Find where the given text appears and provide that cell's center as (X, Y) coordinate. 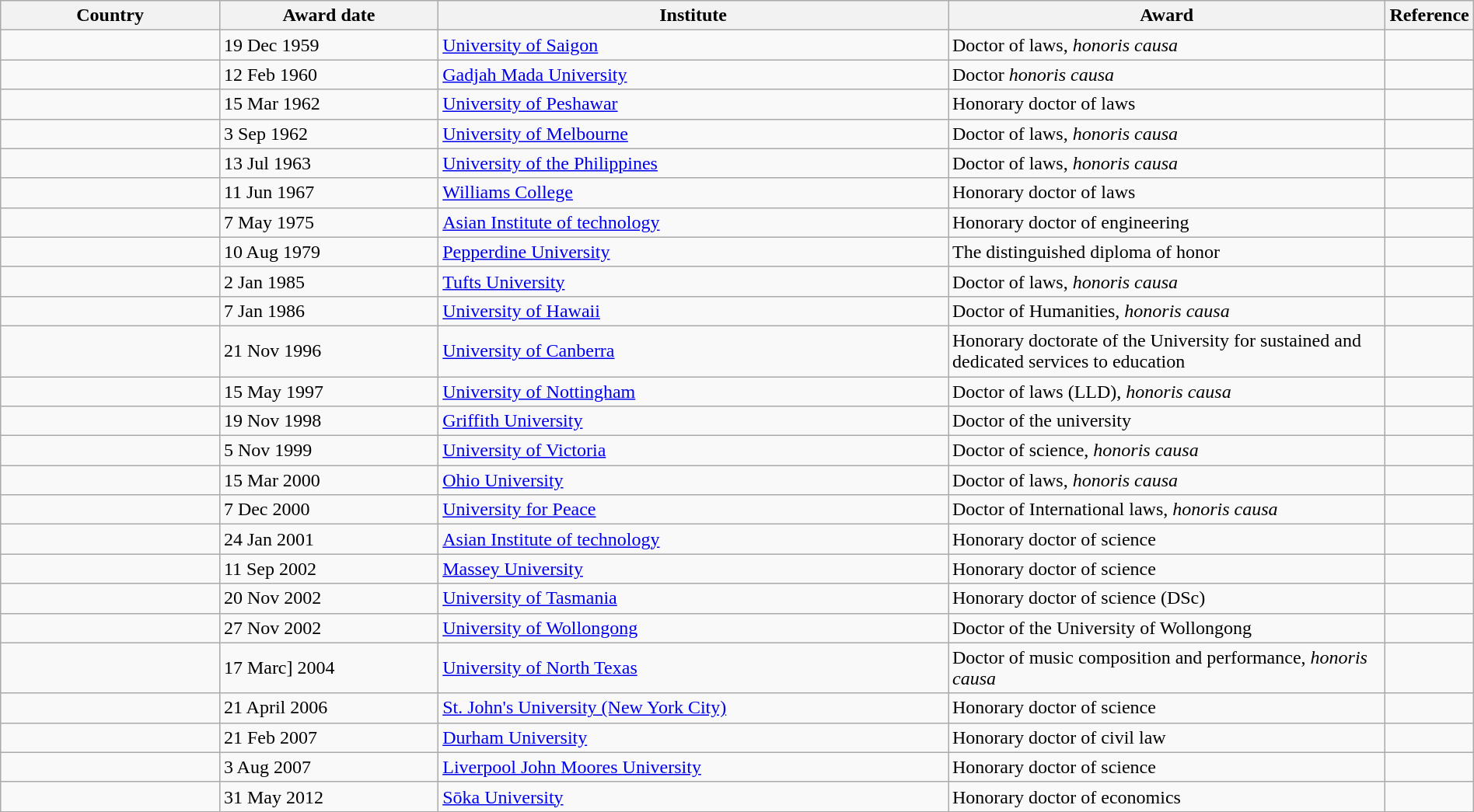
15 May 1997 (328, 391)
Doctor of laws (LLD), honoris causa (1167, 391)
University of Wollongong (693, 628)
10 Aug 1979 (328, 252)
Reference (1429, 16)
Sōka University (693, 796)
27 Nov 2002 (328, 628)
University of Nottingham (693, 391)
Doctor of International laws, honoris causa (1167, 510)
The distinguished diploma of honor (1167, 252)
7 Dec 2000 (328, 510)
Durham University (693, 737)
Honorary doctor of civil law (1167, 737)
11 Sep 2002 (328, 569)
5 Nov 1999 (328, 451)
Award (1167, 16)
Williams College (693, 193)
3 Aug 2007 (328, 767)
17 Marc] 2004 (328, 668)
15 Mar 1962 (328, 104)
Honorary doctor of economics (1167, 796)
2 Jan 1985 (328, 281)
Tufts University (693, 281)
7 Jan 1986 (328, 311)
Liverpool John Moores University (693, 767)
20 Nov 2002 (328, 598)
University of Saigon (693, 45)
University of Peshawar (693, 104)
12 Feb 1960 (328, 75)
Honorary doctorate of the University for sustained and dedicated services to education (1167, 351)
Doctor of music composition and performance, honoris causa (1167, 668)
University of North Texas (693, 668)
University for Peace (693, 510)
15 Mar 2000 (328, 480)
Doctor honoris causa (1167, 75)
31 May 2012 (328, 796)
7 May 1975 (328, 222)
21 Feb 2007 (328, 737)
Institute (693, 16)
Honorary doctor of engineering (1167, 222)
Gadjah Mada University (693, 75)
Honorary doctor of science (DSc) (1167, 598)
Pepperdine University (693, 252)
24 Jan 2001 (328, 539)
St. John's University (New York City) (693, 708)
University of Canberra (693, 351)
University of the Philippines (693, 163)
University of Tasmania (693, 598)
21 Nov 1996 (328, 351)
Doctor of Humanities, honoris causa (1167, 311)
Doctor of the University of Wollongong (1167, 628)
11 Jun 1967 (328, 193)
Doctor of science, honoris causa (1167, 451)
Country (110, 16)
19 Dec 1959 (328, 45)
13 Jul 1963 (328, 163)
Griffith University (693, 421)
Massey University (693, 569)
3 Sep 1962 (328, 134)
University of Hawaii (693, 311)
Ohio University (693, 480)
19 Nov 1998 (328, 421)
Doctor of the university (1167, 421)
University of Melbourne (693, 134)
University of Victoria (693, 451)
21 April 2006 (328, 708)
Award date (328, 16)
